Capture the cell that displays the provided text and extract its (X, Y) central coordinate. 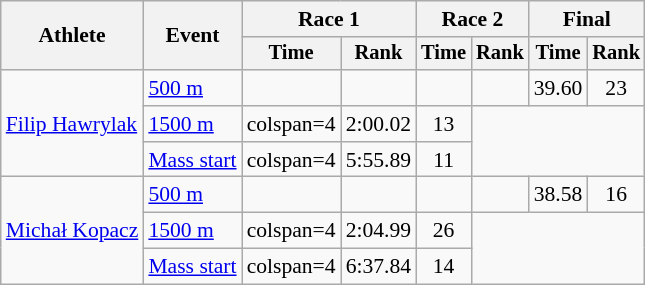
Race 2 (472, 19)
16 (616, 195)
2:00.02 (378, 124)
14 (444, 267)
26 (444, 231)
13 (444, 124)
Filip Hawrylak (72, 124)
Race 1 (330, 19)
38.58 (558, 195)
Event (192, 36)
Michał Kopacz (72, 230)
11 (444, 160)
23 (616, 88)
39.60 (558, 88)
6:37.84 (378, 267)
Athlete (72, 36)
5:55.89 (378, 160)
2:04.99 (378, 231)
Final (587, 19)
